From the cell containing the given text, extract its center point as (x, y) coordinate. 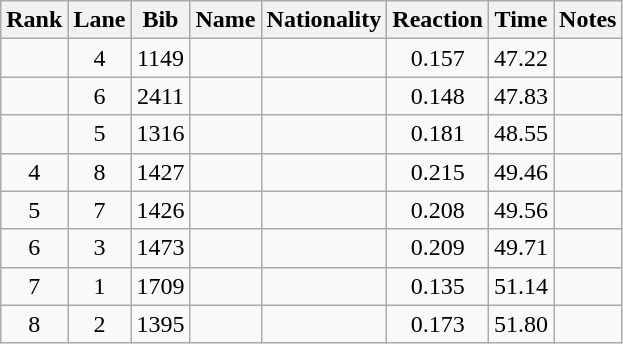
1149 (160, 58)
51.80 (520, 324)
0.173 (438, 324)
47.22 (520, 58)
48.55 (520, 134)
49.56 (520, 210)
Lane (100, 20)
0.209 (438, 248)
49.71 (520, 248)
1316 (160, 134)
Name (226, 20)
0.135 (438, 286)
1395 (160, 324)
47.83 (520, 96)
0.148 (438, 96)
1473 (160, 248)
0.181 (438, 134)
49.46 (520, 172)
Rank (34, 20)
51.14 (520, 286)
1709 (160, 286)
0.157 (438, 58)
3 (100, 248)
0.208 (438, 210)
2411 (160, 96)
Bib (160, 20)
2 (100, 324)
1426 (160, 210)
Notes (588, 20)
1 (100, 286)
Time (520, 20)
0.215 (438, 172)
1427 (160, 172)
Nationality (324, 20)
Reaction (438, 20)
